Return the (x, y) coordinate for the center point of the cell that contains the specified text.  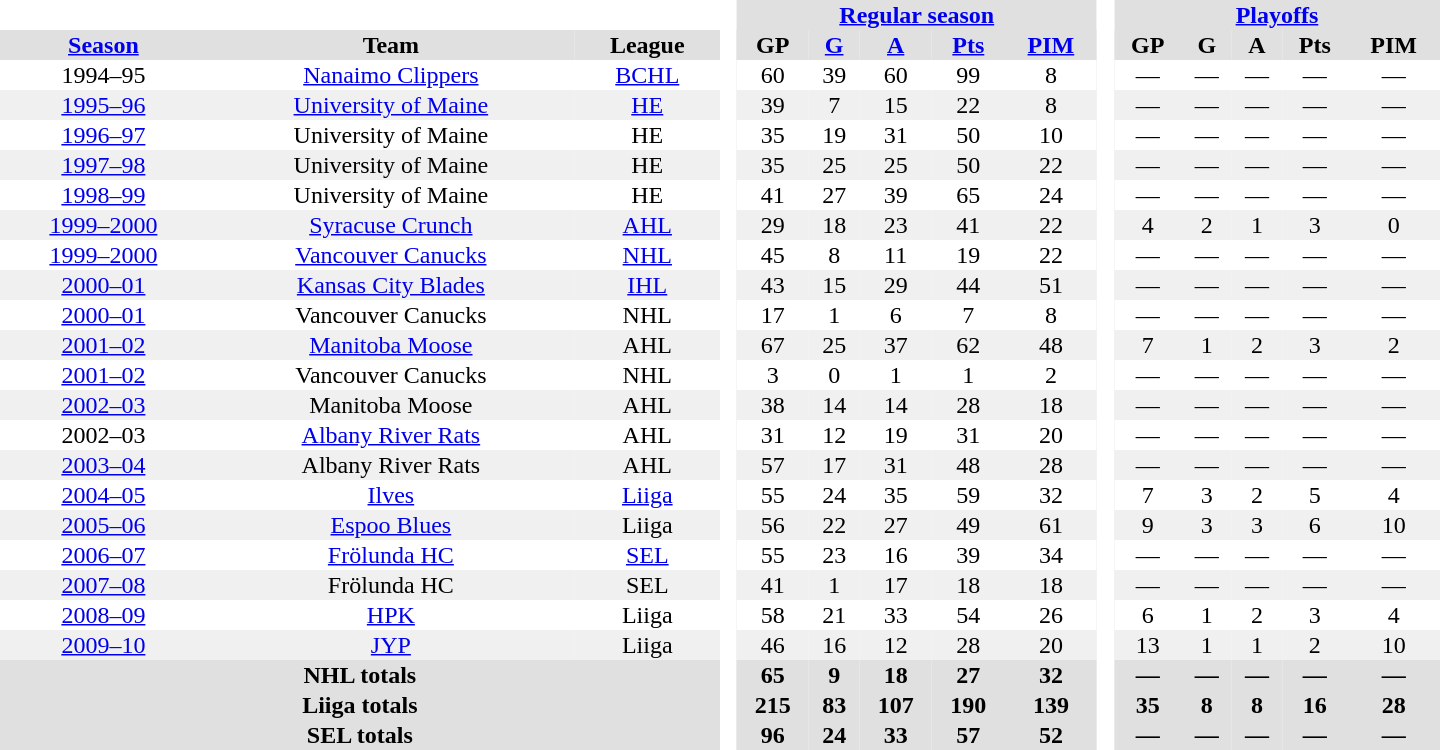
2008–09 (104, 615)
38 (772, 405)
IHL (648, 285)
107 (896, 705)
49 (968, 525)
1994–95 (104, 75)
59 (968, 495)
1995–96 (104, 105)
44 (968, 285)
139 (1052, 705)
21 (834, 615)
2009–10 (104, 645)
Season (104, 45)
43 (772, 285)
61 (1052, 525)
190 (968, 705)
NHL totals (360, 675)
45 (772, 255)
62 (968, 345)
11 (896, 255)
Kansas City Blades (391, 285)
54 (968, 615)
Ilves (391, 495)
2004–05 (104, 495)
58 (772, 615)
Regular season (916, 15)
1996–97 (104, 135)
34 (1052, 555)
1998–99 (104, 195)
52 (1052, 735)
67 (772, 345)
League (648, 45)
96 (772, 735)
2003–04 (104, 465)
Team (391, 45)
BCHL (648, 75)
56 (772, 525)
46 (772, 645)
1997–98 (104, 165)
Espoo Blues (391, 525)
26 (1052, 615)
5 (1314, 495)
215 (772, 705)
Syracuse Crunch (391, 225)
37 (896, 345)
SEL totals (360, 735)
Playoffs (1277, 15)
99 (968, 75)
13 (1148, 645)
Nanaimo Clippers (391, 75)
JYP (391, 645)
83 (834, 705)
51 (1052, 285)
HPK (391, 615)
2005–06 (104, 525)
Liiga totals (360, 705)
2007–08 (104, 585)
2006–07 (104, 555)
